Return the (x, y) coordinate for the center point of the cell that contains the specified text.  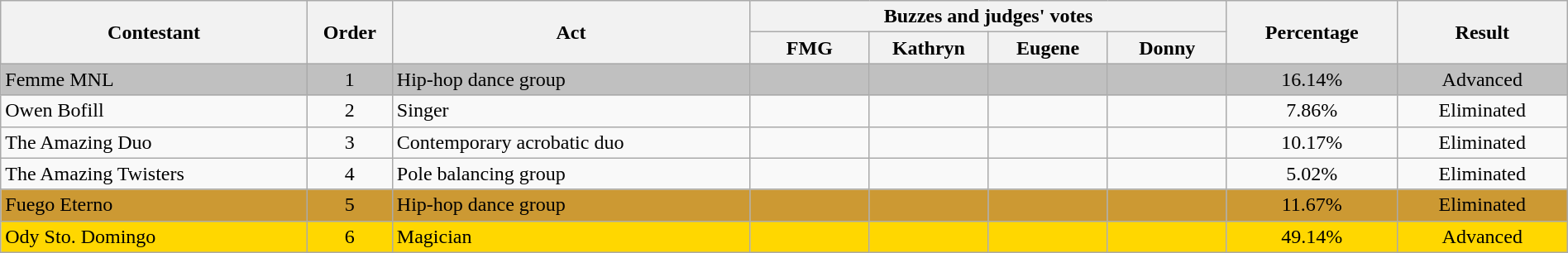
FMG (810, 48)
Percentage (1312, 32)
6 (349, 236)
1 (349, 79)
Singer (571, 111)
The Amazing Duo (154, 142)
11.67% (1312, 205)
Magician (571, 236)
Owen Bofill (154, 111)
Fuego Eterno (154, 205)
Buzzes and judges' votes (989, 17)
Contemporary acrobatic duo (571, 142)
49.14% (1312, 236)
Act (571, 32)
2 (349, 111)
Pole balancing group (571, 174)
16.14% (1312, 79)
3 (349, 142)
7.86% (1312, 111)
Contestant (154, 32)
Order (349, 32)
Donny (1167, 48)
Eugene (1048, 48)
Femme MNL (154, 79)
5 (349, 205)
4 (349, 174)
Ody Sto. Domingo (154, 236)
The Amazing Twisters (154, 174)
5.02% (1312, 174)
Kathryn (929, 48)
Result (1482, 32)
10.17% (1312, 142)
